Locate the cell with the specified text and output its [X, Y] center coordinate. 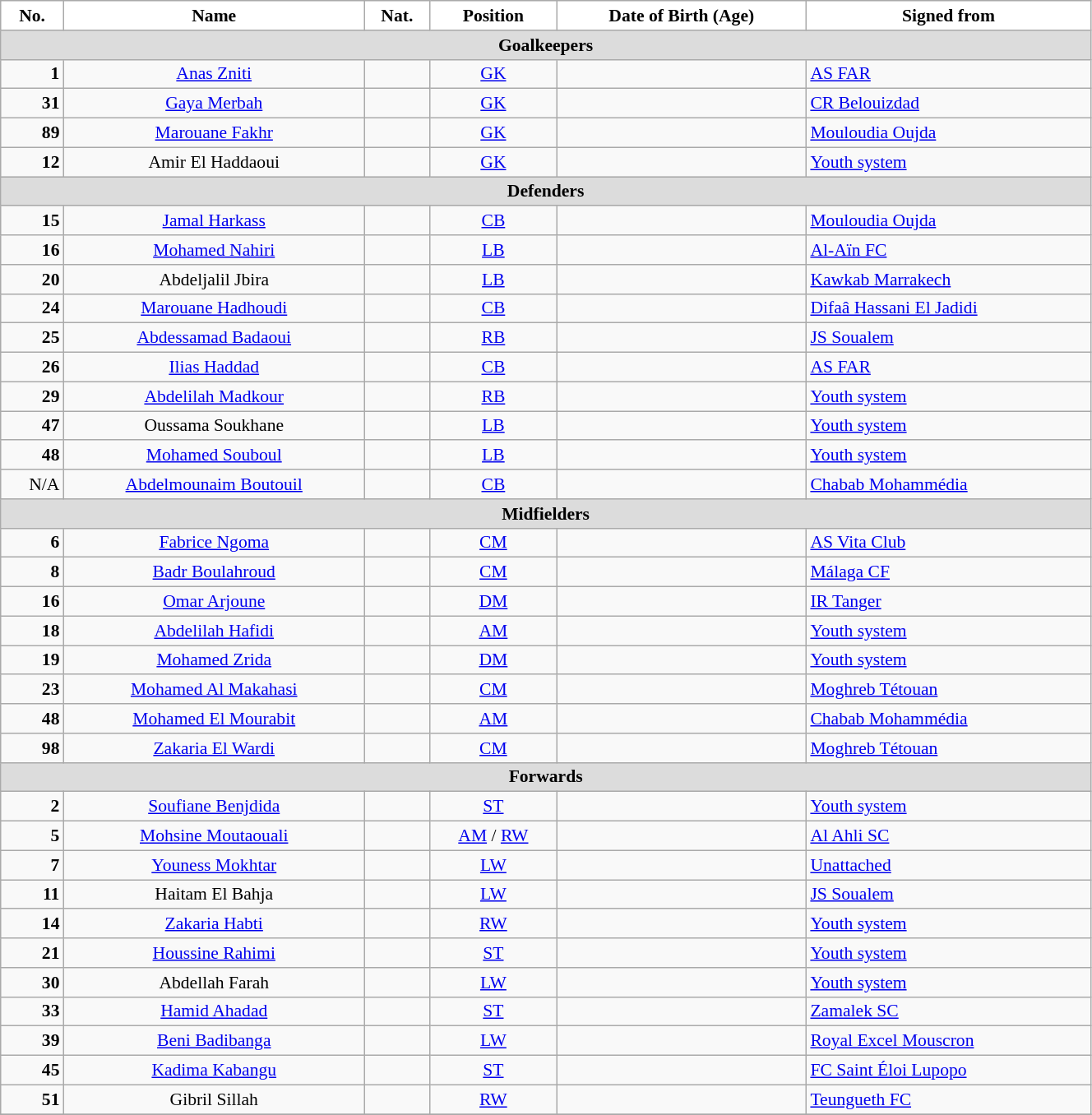
1 [33, 74]
12 [33, 162]
FC Saint Éloi Lupopo [948, 1071]
26 [33, 368]
Kawkab Marrakech [948, 280]
Málaga CF [948, 572]
Gibril Sillah [214, 1099]
Zakaria Habti [214, 924]
Oussama Soukhane [214, 426]
Royal Excel Mouscron [948, 1041]
N/A [33, 484]
Mohamed Souboul [214, 456]
Ilias Haddad [214, 368]
Defenders [546, 192]
Nat. [397, 16]
15 [33, 221]
25 [33, 338]
Mohamed Nahiri [214, 250]
Anas Zniti [214, 74]
Mohsine Moutaouali [214, 836]
Abdessamad Badaoui [214, 338]
Amir El Haddaoui [214, 162]
19 [33, 660]
Marouane Fakhr [214, 133]
Unattached [948, 865]
6 [33, 543]
Gaya Merbah [214, 104]
Haitam El Bahja [214, 895]
89 [33, 133]
Abdelilah Madkour [214, 396]
18 [33, 631]
Teungueth FC [948, 1099]
Mohamed Al Makahasi [214, 690]
20 [33, 280]
Zamalek SC [948, 1011]
30 [33, 983]
Date of Birth (Age) [681, 16]
Name [214, 16]
Jamal Harkass [214, 221]
Al Ahli SC [948, 836]
Kadima Kabangu [214, 1071]
11 [33, 895]
No. [33, 16]
Houssine Rahimi [214, 953]
Mohamed El Mourabit [214, 719]
Mohamed Zrida [214, 660]
Hamid Ahadad [214, 1011]
Goalkeepers [546, 45]
Soufiane Benjdida [214, 807]
CR Belouizdad [948, 104]
Marouane Hadhoudi [214, 308]
51 [33, 1099]
Abdeljalil Jbira [214, 280]
Position [493, 16]
23 [33, 690]
21 [33, 953]
Zakaria El Wardi [214, 748]
Youness Mokhtar [214, 865]
Abdelmounaim Boutouil [214, 484]
8 [33, 572]
47 [33, 426]
7 [33, 865]
31 [33, 104]
29 [33, 396]
Signed from [948, 16]
Midfielders [546, 514]
39 [33, 1041]
5 [33, 836]
Forwards [546, 777]
Abdellah Farah [214, 983]
14 [33, 924]
Beni Badibanga [214, 1041]
24 [33, 308]
Abdelilah Hafidi [214, 631]
Badr Boulahroud [214, 572]
33 [33, 1011]
Al-Aïn FC [948, 250]
2 [33, 807]
AM / RW [493, 836]
45 [33, 1071]
Fabrice Ngoma [214, 543]
IR Tanger [948, 602]
98 [33, 748]
Omar Arjoune [214, 602]
Difaâ Hassani El Jadidi [948, 308]
AS Vita Club [948, 543]
